Pinpoint the cell where the given text exists, returning its (X, Y) midpoint coordinate. 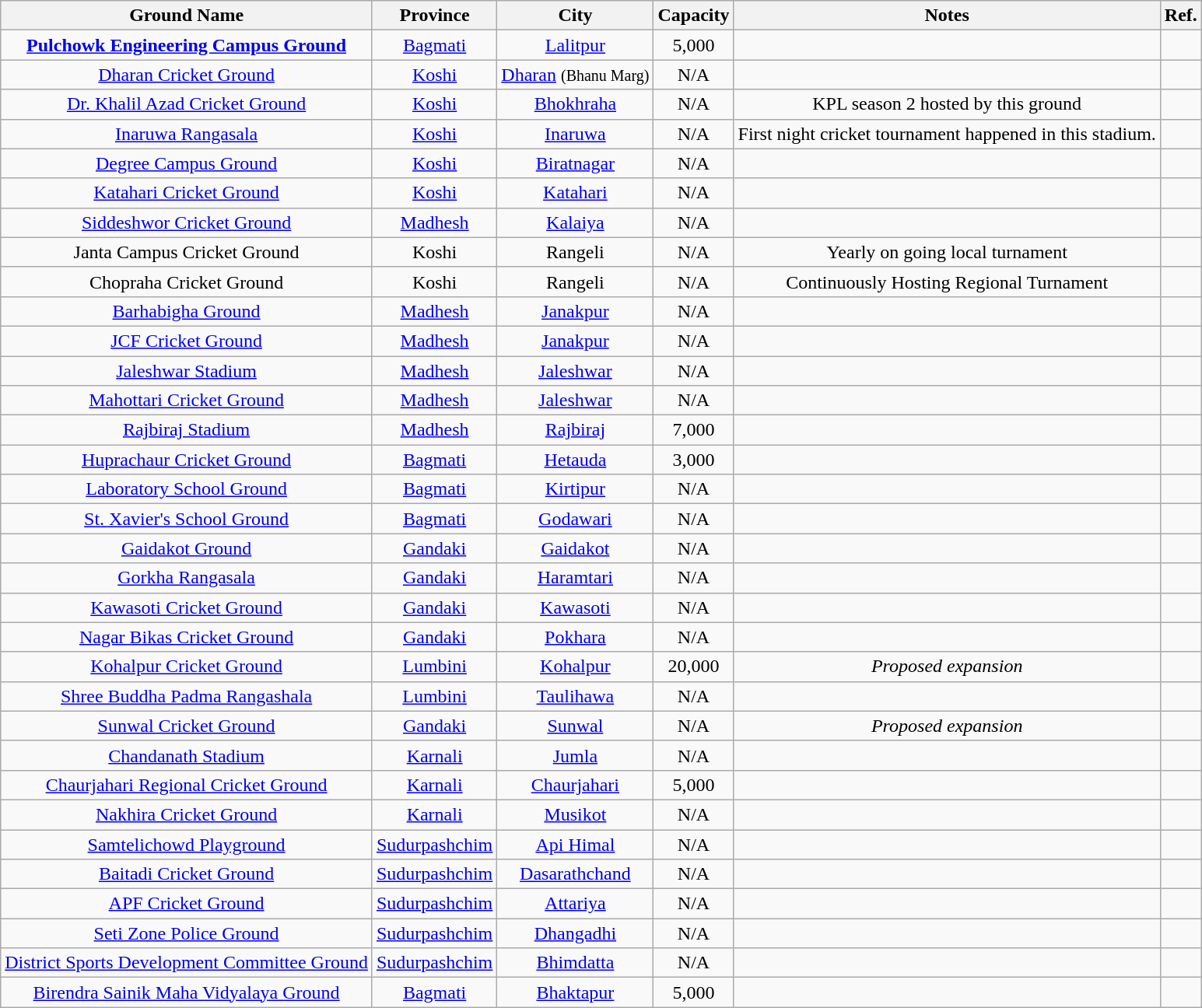
Dasarathchand (576, 874)
Gorkha Rangasala (187, 578)
Rajbiraj Stadium (187, 430)
Rajbiraj (576, 430)
Huprachaur Cricket Ground (187, 460)
District Sports Development Committee Ground (187, 963)
Api Himal (576, 844)
Inaruwa (576, 134)
Yearly on going local turnament (947, 252)
Nakhira Cricket Ground (187, 814)
Jumla (576, 755)
Dr. Khalil Azad Cricket Ground (187, 104)
Jaleshwar Stadium (187, 371)
APF Cricket Ground (187, 904)
Chopraha Cricket Ground (187, 282)
7,000 (694, 430)
Shree Buddha Padma Rangashala (187, 696)
JCF Cricket Ground (187, 341)
Dhangadhi (576, 933)
Mahottari Cricket Ground (187, 401)
Attariya (576, 904)
St. Xavier's School Ground (187, 519)
Samtelichowd Playground (187, 844)
City (576, 16)
Chaurjahari (576, 785)
Gaidakot Ground (187, 548)
Hetauda (576, 460)
KPL season 2 hosted by this ground (947, 104)
Taulihawa (576, 696)
Kohalpur (576, 667)
Dharan Cricket Ground (187, 75)
Bhimdatta (576, 963)
First night cricket tournament happened in this stadium. (947, 134)
Lalitpur (576, 45)
Godawari (576, 519)
20,000 (694, 667)
Degree Campus Ground (187, 163)
Ground Name (187, 16)
Haramtari (576, 578)
Kawasoti (576, 607)
Sunwal (576, 726)
Baitadi Cricket Ground (187, 874)
Notes (947, 16)
Kawasoti Cricket Ground (187, 607)
3,000 (694, 460)
Gaidakot (576, 548)
Birendra Sainik Maha Vidyalaya Ground (187, 992)
Siddeshwor Cricket Ground (187, 222)
Province (434, 16)
Seti Zone Police Ground (187, 933)
Sunwal Cricket Ground (187, 726)
Katahari Cricket Ground (187, 193)
Dharan (Bhanu Marg) (576, 75)
Kalaiya (576, 222)
Laboratory School Ground (187, 489)
Biratnagar (576, 163)
Ref. (1181, 16)
Bhokhraha (576, 104)
Barhabigha Ground (187, 311)
Pokhara (576, 637)
Katahari (576, 193)
Pulchowk Engineering Campus Ground (187, 45)
Chandanath Stadium (187, 755)
Capacity (694, 16)
Kirtipur (576, 489)
Inaruwa Rangasala (187, 134)
Continuously Hosting Regional Turnament (947, 282)
Musikot (576, 814)
Chaurjahari Regional Cricket Ground (187, 785)
Bhaktapur (576, 992)
Kohalpur Cricket Ground (187, 667)
Nagar Bikas Cricket Ground (187, 637)
Janta Campus Cricket Ground (187, 252)
